Scan for the cell matching the given text and deliver its (X, Y) coordinate at center. 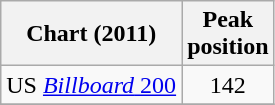
Peakposition (228, 34)
142 (228, 85)
US Billboard 200 (92, 85)
Chart (2011) (92, 34)
